Scan for the cell matching the given text and deliver its (X, Y) coordinate at center. 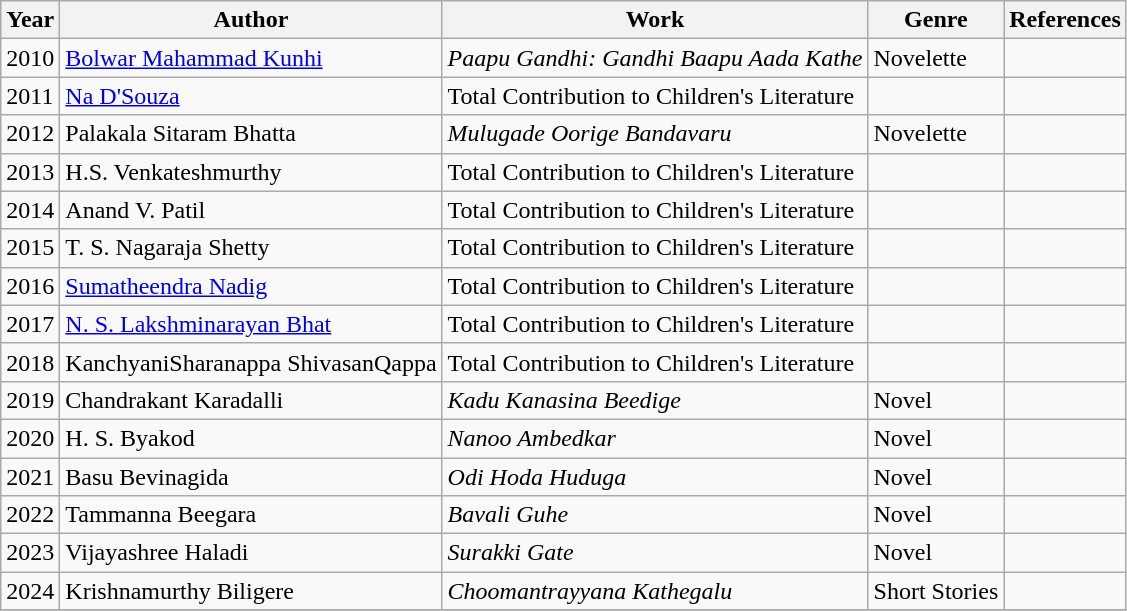
2022 (30, 515)
T. S. Nagaraja Shetty (251, 248)
2015 (30, 248)
2021 (30, 477)
2014 (30, 210)
2017 (30, 324)
KanchyaniSharanappa ShivasanQappa (251, 362)
Bavali Guhe (655, 515)
Short Stories (936, 591)
Na D'Souza (251, 96)
Year (30, 20)
Genre (936, 20)
2018 (30, 362)
Choomantrayyana Kathegalu (655, 591)
2013 (30, 172)
Tammanna Beegara (251, 515)
References (1066, 20)
H. S. Byakod (251, 438)
2010 (30, 58)
2011 (30, 96)
2016 (30, 286)
Palakala Sitaram Bhatta (251, 134)
Surakki Gate (655, 553)
Author (251, 20)
Anand V. Patil (251, 210)
Kadu Kanasina Beedige (655, 400)
Paapu Gandhi: Gandhi Baapu Aada Kathe (655, 58)
2024 (30, 591)
Mulugade Oorige Bandavaru (655, 134)
Sumatheendra Nadig (251, 286)
H.S. Venkateshmurthy (251, 172)
Bolwar Mahammad Kunhi (251, 58)
2020 (30, 438)
Work (655, 20)
Nanoo Ambedkar (655, 438)
2023 (30, 553)
Vijayashree Haladi (251, 553)
Krishnamurthy Biligere (251, 591)
Odi Hoda Huduga (655, 477)
N. S. Lakshminarayan Bhat (251, 324)
2012 (30, 134)
2019 (30, 400)
Chandrakant Karadalli (251, 400)
Basu Bevinagida (251, 477)
